Provide the [x, y] coordinate of the cell's center where the given text is located.  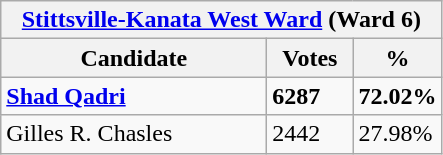
Candidate [134, 58]
6287 [310, 96]
27.98% [398, 134]
Stittsville-Kanata West Ward (Ward 6) [222, 20]
% [398, 58]
Gilles R. Chasles [134, 134]
Shad Qadri [134, 96]
Votes [310, 58]
2442 [310, 134]
72.02% [398, 96]
